Locate the cell with the specified text and output its (X, Y) center coordinate. 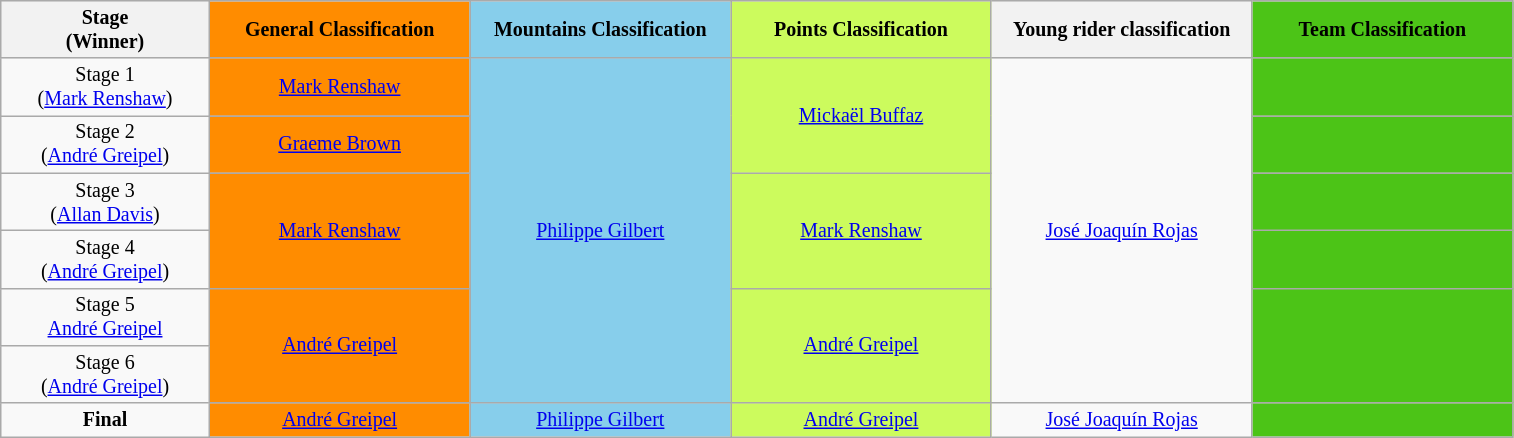
Stage 4(André Greipel) (106, 260)
Final (106, 420)
Mountains Classification (600, 30)
Stage 2(André Greipel) (106, 144)
Stage 6(André Greipel) (106, 374)
Stage 3(Allan Davis) (106, 202)
Stage 1(Mark Renshaw) (106, 88)
Stage 5André Greipel (106, 316)
Stage(Winner) (106, 30)
Mickaël Buffaz (862, 116)
General Classification (340, 30)
Team Classification (1382, 30)
Young rider classification (1122, 30)
Graeme Brown (340, 144)
Points Classification (862, 30)
